Identify which cell holds the provided text, then report its (x, y) central coordinate. 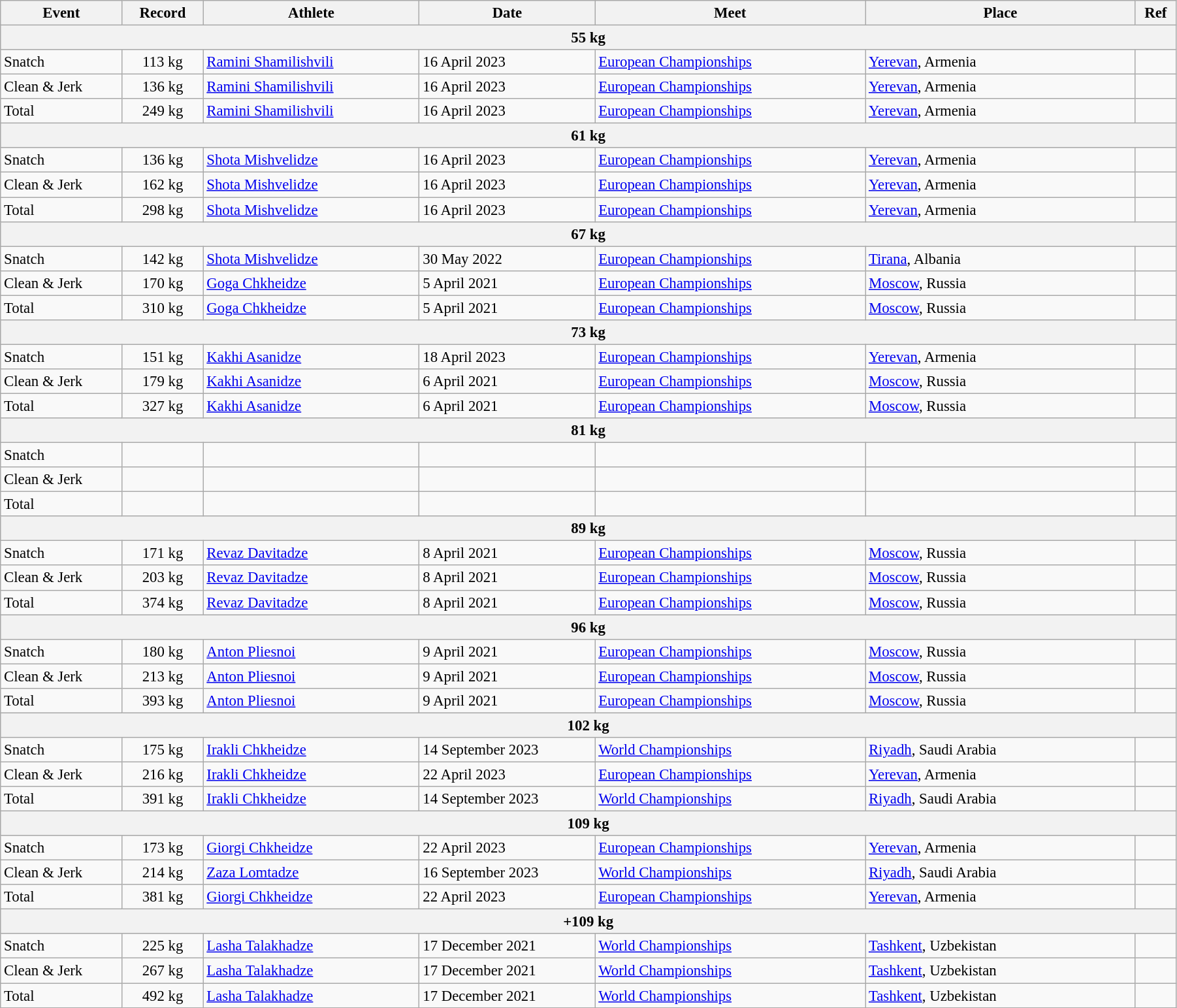
213 kg (163, 676)
+109 kg (588, 922)
162 kg (163, 185)
96 kg (588, 627)
Zaza Lomtadze (311, 873)
180 kg (163, 651)
492 kg (163, 996)
170 kg (163, 283)
203 kg (163, 578)
175 kg (163, 750)
216 kg (163, 774)
391 kg (163, 799)
113 kg (163, 62)
Place (1001, 13)
Tirana, Albania (1001, 259)
327 kg (163, 406)
30 May 2022 (507, 259)
55 kg (588, 38)
225 kg (163, 947)
89 kg (588, 528)
393 kg (163, 701)
151 kg (163, 357)
73 kg (588, 333)
Date (507, 13)
102 kg (588, 725)
61 kg (588, 136)
381 kg (163, 897)
109 kg (588, 824)
142 kg (163, 259)
Record (163, 13)
171 kg (163, 553)
16 September 2023 (507, 873)
81 kg (588, 431)
249 kg (163, 111)
267 kg (163, 971)
179 kg (163, 382)
67 kg (588, 234)
173 kg (163, 848)
18 April 2023 (507, 357)
Athlete (311, 13)
Event (61, 13)
298 kg (163, 210)
Meet (730, 13)
Ref (1155, 13)
310 kg (163, 308)
374 kg (163, 602)
214 kg (163, 873)
